Locate the cell with the specified text and output its (X, Y) center coordinate. 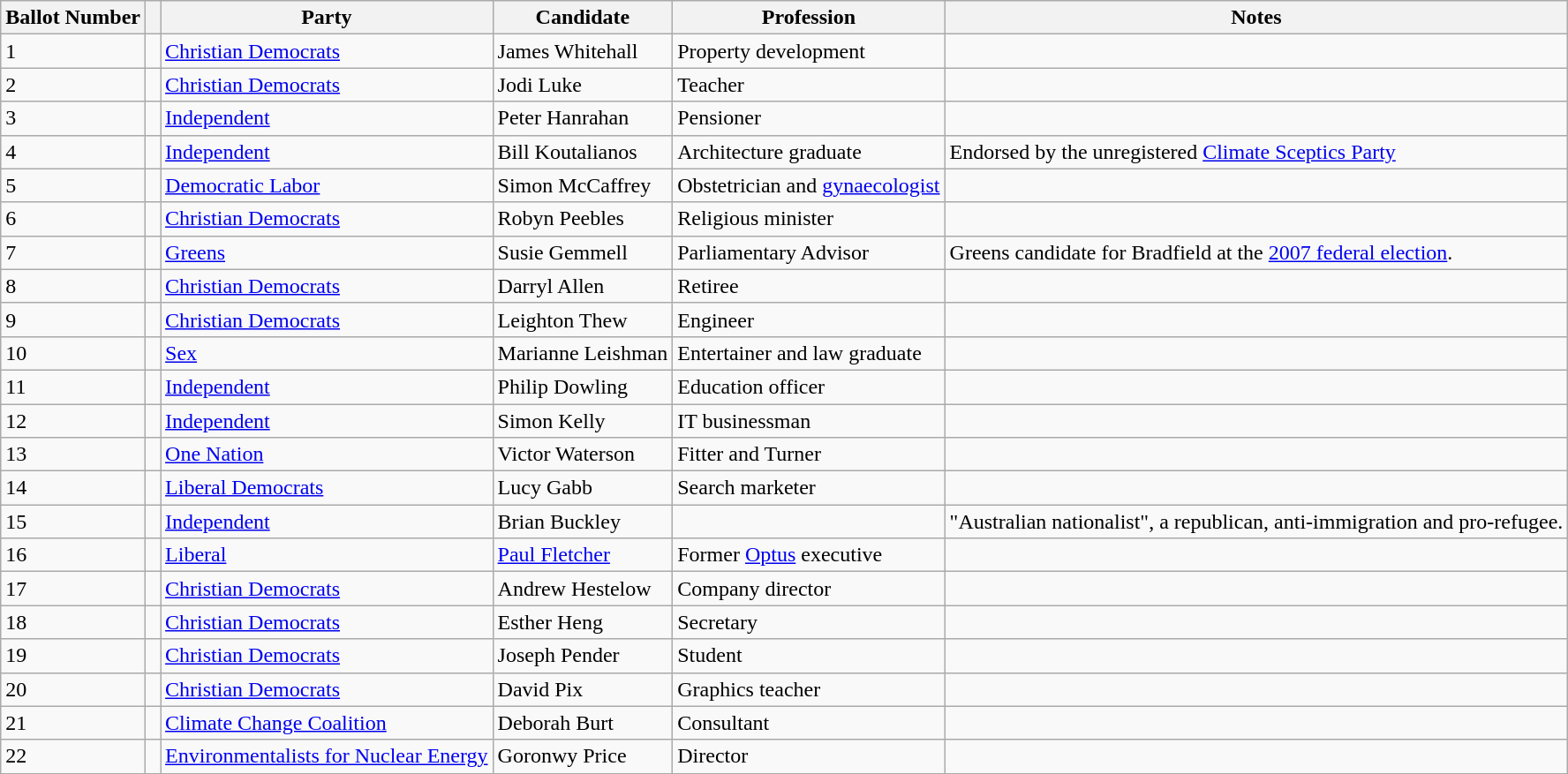
4 (73, 152)
Robyn Peebles (583, 219)
11 (73, 387)
James Whitehall (583, 51)
Andrew Hestelow (583, 589)
1 (73, 51)
Marianne Leishman (583, 353)
12 (73, 421)
Property development (809, 51)
13 (73, 455)
Simon McCaffrey (583, 185)
Peter Hanrahan (583, 118)
9 (73, 319)
IT businessman (809, 421)
6 (73, 219)
David Pix (583, 689)
Liberal Democrats (327, 488)
Esther Heng (583, 622)
Endorsed by the unregistered Climate Sceptics Party (1256, 152)
2 (73, 85)
Democratic Labor (327, 185)
Lucy Gabb (583, 488)
17 (73, 589)
Notes (1256, 18)
19 (73, 656)
16 (73, 555)
14 (73, 488)
"Australian nationalist", a republican, anti-immigration and pro-refugee. (1256, 522)
Ballot Number (73, 18)
Party (327, 18)
Engineer (809, 319)
Former Optus executive (809, 555)
Teacher (809, 85)
15 (73, 522)
20 (73, 689)
Religious minister (809, 219)
Architecture graduate (809, 152)
Jodi Luke (583, 85)
Retiree (809, 286)
Profession (809, 18)
Consultant (809, 723)
Philip Dowling (583, 387)
10 (73, 353)
Obstetrician and gynaecologist (809, 185)
Deborah Burt (583, 723)
Joseph Pender (583, 656)
Environmentalists for Nuclear Energy (327, 756)
Brian Buckley (583, 522)
Simon Kelly (583, 421)
Greens (327, 252)
Liberal (327, 555)
Darryl Allen (583, 286)
Parliamentary Advisor (809, 252)
Student (809, 656)
Bill Koutalianos (583, 152)
Director (809, 756)
Fitter and Turner (809, 455)
Company director (809, 589)
Climate Change Coalition (327, 723)
Sex (327, 353)
3 (73, 118)
Candidate (583, 18)
One Nation (327, 455)
22 (73, 756)
Graphics teacher (809, 689)
Paul Fletcher (583, 555)
7 (73, 252)
Secretary (809, 622)
5 (73, 185)
8 (73, 286)
Education officer (809, 387)
21 (73, 723)
18 (73, 622)
Entertainer and law graduate (809, 353)
Greens candidate for Bradfield at the 2007 federal election. (1256, 252)
Pensioner (809, 118)
Leighton Thew (583, 319)
Susie Gemmell (583, 252)
Goronwy Price (583, 756)
Victor Waterson (583, 455)
Search marketer (809, 488)
